Return the (X, Y) coordinate for the center point of the cell that contains the specified text.  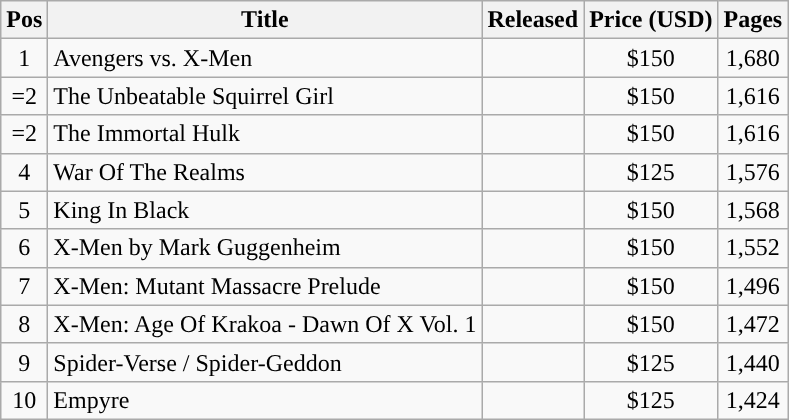
6 (24, 248)
The Immortal Hulk (265, 134)
9 (24, 362)
1,472 (753, 324)
4 (24, 172)
Pos (24, 20)
1,440 (753, 362)
7 (24, 286)
The Unbeatable Squirrel Girl (265, 96)
1,552 (753, 248)
Released (533, 20)
1,424 (753, 400)
1,496 (753, 286)
X-Men: Age Of Krakoa - Dawn Of X Vol. 1 (265, 324)
Title (265, 20)
1,576 (753, 172)
1 (24, 58)
War Of The Realms (265, 172)
10 (24, 400)
5 (24, 210)
Price (USD) (651, 20)
X-Men by Mark Guggenheim (265, 248)
Avengers vs. X-Men (265, 58)
Empyre (265, 400)
Spider-Verse / Spider-Geddon (265, 362)
8 (24, 324)
King In Black (265, 210)
1,568 (753, 210)
Pages (753, 20)
1,680 (753, 58)
X-Men: Mutant Massacre Prelude (265, 286)
